Return (X, Y) of the center of cell containing provided text 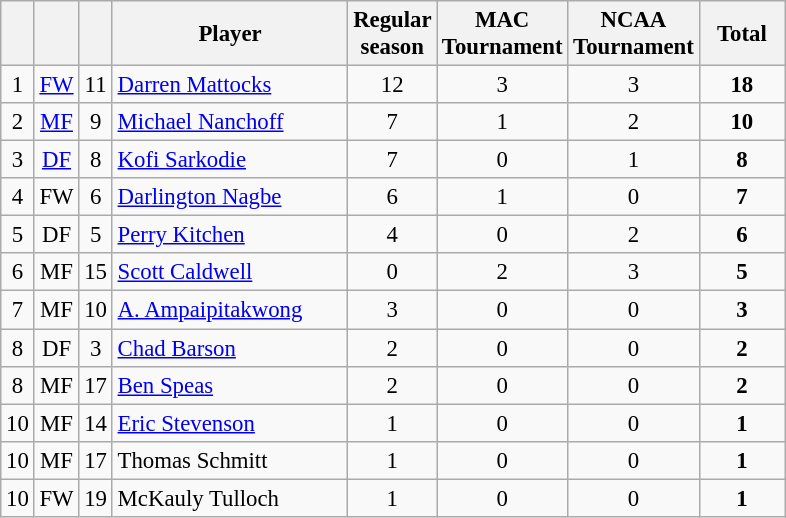
15 (96, 273)
19 (96, 498)
Kofi Sarkodie (230, 160)
Thomas Schmitt (230, 460)
Michael Nanchoff (230, 122)
11 (96, 85)
Eric Stevenson (230, 423)
14 (96, 423)
Darlington Nagbe (230, 197)
McKauly Tulloch (230, 498)
12 (392, 85)
Ben Speas (230, 385)
Regular season (392, 34)
18 (742, 85)
NCAA Tournament (634, 34)
Perry Kitchen (230, 235)
9 (96, 122)
MAC Tournament (502, 34)
Chad Barson (230, 348)
Scott Caldwell (230, 273)
A. Ampaipitakwong (230, 310)
Player (230, 34)
Darren Mattocks (230, 85)
Total (742, 34)
